From the cell containing the given text, extract its center point as [X, Y] coordinate. 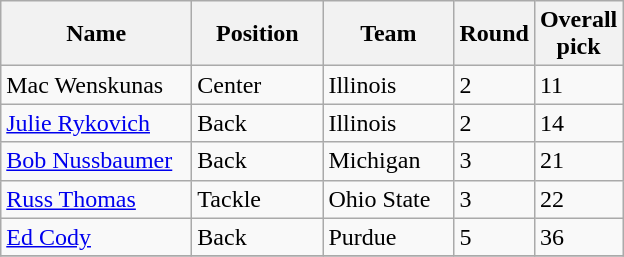
36 [578, 237]
Ed Cody [96, 237]
14 [578, 123]
Overall pick [578, 34]
Round [494, 34]
21 [578, 161]
Russ Thomas [96, 199]
Mac Wenskunas [96, 85]
Center [258, 85]
Name [96, 34]
Michigan [388, 161]
Position [258, 34]
5 [494, 237]
11 [578, 85]
Julie Rykovich [96, 123]
Tackle [258, 199]
Ohio State [388, 199]
Team [388, 34]
22 [578, 199]
Bob Nussbaumer [96, 161]
Purdue [388, 237]
